Pinpoint the cell where the given text exists, returning its [x, y] midpoint coordinate. 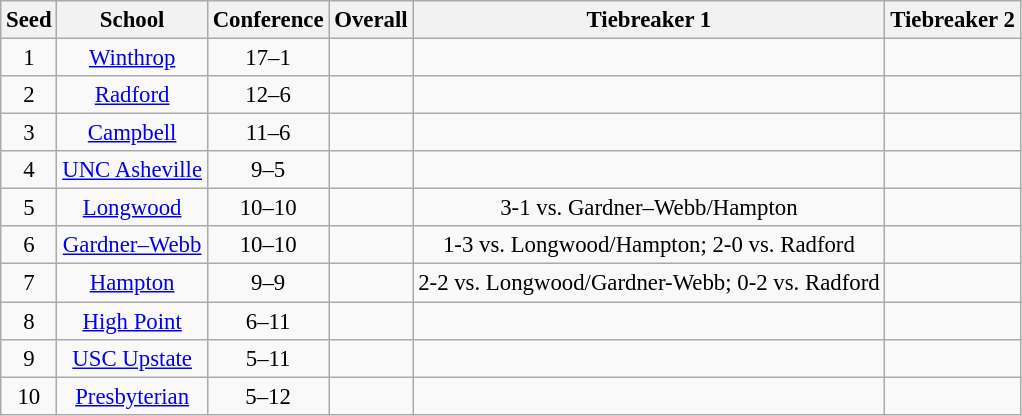
5 [29, 208]
School [132, 20]
3 [29, 133]
Hampton [132, 283]
1-3 vs. Longwood/Hampton; 2-0 vs. Radford [649, 245]
17–1 [268, 58]
Presbyterian [132, 396]
6 [29, 245]
8 [29, 321]
2-2 vs. Longwood/Gardner-Webb; 0-2 vs. Radford [649, 283]
9 [29, 358]
Longwood [132, 208]
10 [29, 396]
USC Upstate [132, 358]
2 [29, 95]
Overall [371, 20]
Winthrop [132, 58]
Conference [268, 20]
Campbell [132, 133]
9–9 [268, 283]
3-1 vs. Gardner–Webb/Hampton [649, 208]
1 [29, 58]
Tiebreaker 2 [952, 20]
Seed [29, 20]
Radford [132, 95]
Tiebreaker 1 [649, 20]
Gardner–Webb [132, 245]
12–6 [268, 95]
6–11 [268, 321]
11–6 [268, 133]
5–12 [268, 396]
5–11 [268, 358]
UNC Asheville [132, 170]
7 [29, 283]
9–5 [268, 170]
4 [29, 170]
High Point [132, 321]
